Output the (x, y) coordinate of the center of the cell containing the given text.  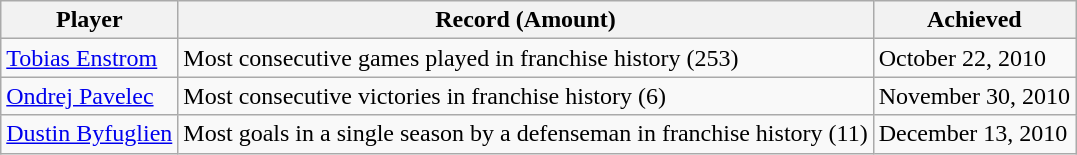
Ondrej Pavelec (90, 96)
Record (Amount) (526, 20)
December 13, 2010 (974, 134)
Most consecutive games played in franchise history (253) (526, 58)
Dustin Byfuglien (90, 134)
Most goals in a single season by a defenseman in franchise history (11) (526, 134)
Most consecutive victories in franchise history (6) (526, 96)
November 30, 2010 (974, 96)
Player (90, 20)
Achieved (974, 20)
Tobias Enstrom (90, 58)
October 22, 2010 (974, 58)
